Extract the (x, y) coordinate from the center of the cell holding the provided text.  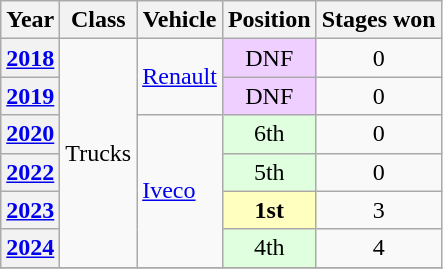
Year (30, 20)
2020 (30, 134)
2022 (30, 172)
2024 (30, 248)
3 (378, 210)
2018 (30, 58)
1st (269, 210)
5th (269, 172)
Trucks (98, 153)
Position (269, 20)
4 (378, 248)
6th (269, 134)
Vehicle (180, 20)
Stages won (378, 20)
Iveco (180, 191)
2023 (30, 210)
4th (269, 248)
Renault (180, 77)
2019 (30, 96)
Class (98, 20)
